For the text-containing cell, return its midpoint in [x, y] coordinate format. 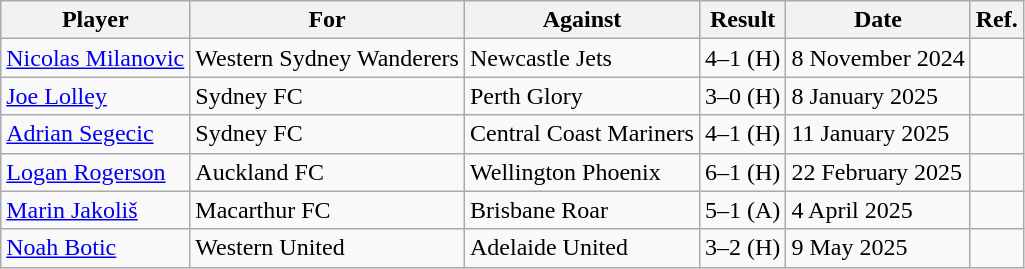
Perth Glory [582, 96]
Date [878, 20]
Noah Botic [96, 248]
Logan Rogerson [96, 172]
Auckland FC [328, 172]
Result [742, 20]
Brisbane Roar [582, 210]
Marin Jakoliš [96, 210]
Wellington Phoenix [582, 172]
Nicolas Milanovic [96, 58]
Joe Lolley [96, 96]
22 February 2025 [878, 172]
8 November 2024 [878, 58]
Western Sydney Wanderers [328, 58]
Against [582, 20]
Adelaide United [582, 248]
Central Coast Mariners [582, 134]
Newcastle Jets [582, 58]
6–1 (H) [742, 172]
9 May 2025 [878, 248]
Ref. [996, 20]
3–0 (H) [742, 96]
Adrian Segecic [96, 134]
For [328, 20]
5–1 (A) [742, 210]
3–2 (H) [742, 248]
4 April 2025 [878, 210]
Player [96, 20]
8 January 2025 [878, 96]
Macarthur FC [328, 210]
Western United [328, 248]
11 January 2025 [878, 134]
